Determine the [x, y] coordinate at the center of the cell enclosing the given text.  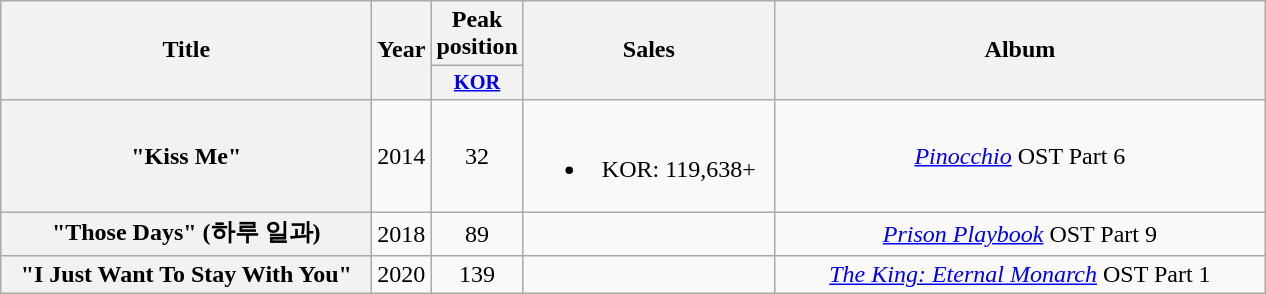
Year [402, 50]
139 [477, 274]
Sales [648, 50]
KOR: 119,638+ [648, 156]
"Those Days" (하루 일과) [186, 234]
Pinocchio OST Part 6 [1020, 156]
KOR [477, 83]
2014 [402, 156]
The King: Eternal Monarch OST Part 1 [1020, 274]
Peakposition [477, 34]
Prison Playbook OST Part 9 [1020, 234]
Album [1020, 50]
Title [186, 50]
2018 [402, 234]
"I Just Want To Stay With You" [186, 274]
89 [477, 234]
2020 [402, 274]
"Kiss Me" [186, 156]
32 [477, 156]
